Extract the (X, Y) coordinate from the center of the cell holding the provided text.  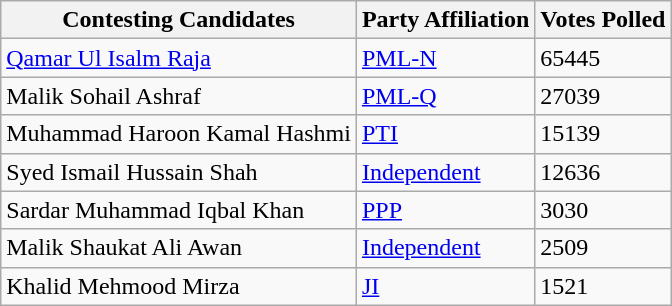
PPP (445, 210)
2509 (603, 248)
PML-Q (445, 96)
Qamar Ul Isalm Raja (179, 58)
PML-N (445, 58)
Contesting Candidates (179, 20)
1521 (603, 286)
12636 (603, 172)
15139 (603, 134)
Malik Sohail Ashraf (179, 96)
Party Affiliation (445, 20)
Sardar Muhammad Iqbal Khan (179, 210)
JI (445, 286)
Malik Shaukat Ali Awan (179, 248)
3030 (603, 210)
Syed Ismail Hussain Shah (179, 172)
Muhammad Haroon Kamal Hashmi (179, 134)
65445 (603, 58)
Khalid Mehmood Mirza (179, 286)
27039 (603, 96)
Votes Polled (603, 20)
PTI (445, 134)
